Return [X, Y] of the center of cell containing provided text 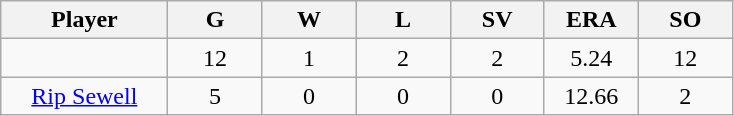
5 [215, 96]
L [403, 20]
5.24 [591, 58]
Player [84, 20]
Rip Sewell [84, 96]
SV [497, 20]
G [215, 20]
ERA [591, 20]
SO [685, 20]
1 [309, 58]
12.66 [591, 96]
W [309, 20]
